Provide the (x, y) coordinate of the cell's center where the given text is located.  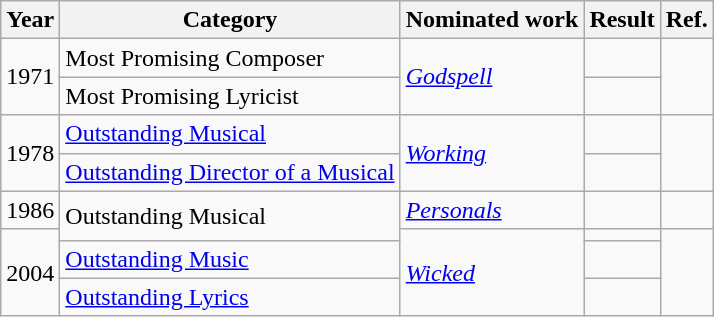
Personals (492, 210)
Wicked (492, 272)
Nominated work (492, 20)
Result (622, 20)
Godspell (492, 77)
Outstanding Director of a Musical (230, 172)
Working (492, 153)
1986 (30, 210)
Most Promising Lyricist (230, 96)
2004 (30, 272)
Outstanding Lyrics (230, 297)
1978 (30, 153)
Outstanding Music (230, 259)
Ref. (686, 20)
Category (230, 20)
Most Promising Composer (230, 58)
1971 (30, 77)
Year (30, 20)
